For the text-containing cell, return its midpoint in [x, y] coordinate format. 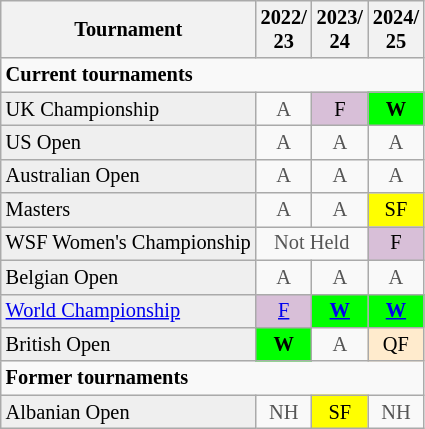
Belgian Open [128, 277]
World Championship [128, 311]
Not Held [312, 243]
US Open [128, 142]
WSF Women's Championship [128, 243]
Former tournaments [212, 378]
2022/23 [284, 29]
Tournament [128, 29]
2023/24 [340, 29]
QF [396, 344]
Current tournaments [212, 75]
Albanian Open [128, 412]
2024/25 [396, 29]
UK Championship [128, 109]
Masters [128, 210]
British Open [128, 344]
Australian Open [128, 176]
